Locate the cell with the specified text and output its [x, y] center coordinate. 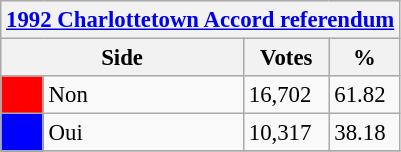
16,702 [286, 95]
61.82 [364, 95]
Oui [143, 133]
10,317 [286, 133]
38.18 [364, 133]
Side [122, 58]
1992 Charlottetown Accord referendum [200, 20]
Non [143, 95]
% [364, 58]
Votes [286, 58]
